Search for the cell housing the specified text and yield its (X, Y) center coordinate. 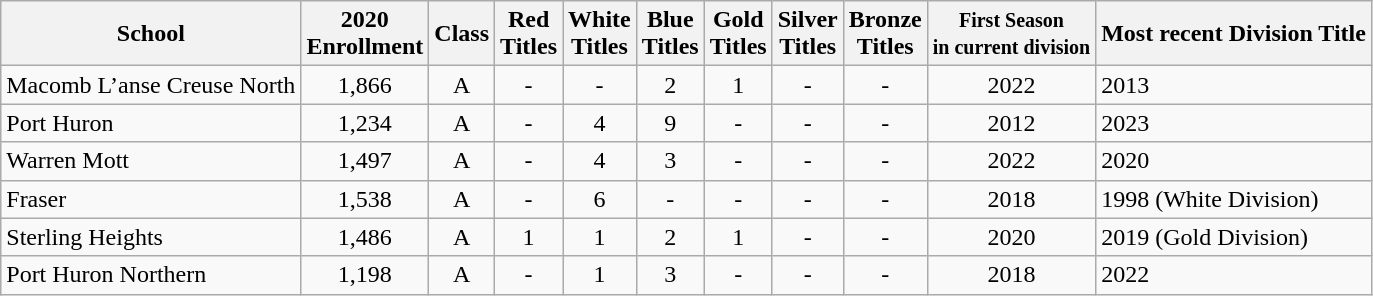
2012 (1011, 123)
Port Huron Northern (151, 275)
1,198 (365, 275)
School (151, 34)
Most recent Division Title (1234, 34)
First Season in current division (1011, 34)
1,538 (365, 199)
1998 (White Division) (1234, 199)
White Titles (600, 34)
BronzeTitles (885, 34)
Port Huron (151, 123)
2020 Enrollment (365, 34)
2019 (Gold Division) (1234, 237)
Fraser (151, 199)
6 (600, 199)
1,497 (365, 161)
Blue Titles (670, 34)
1,866 (365, 85)
2013 (1234, 85)
1,234 (365, 123)
Class (462, 34)
Macomb L’anse Creuse North (151, 85)
RedTitles (529, 34)
Gold Titles (738, 34)
SilverTitles (808, 34)
Warren Mott (151, 161)
9 (670, 123)
2023 (1234, 123)
1,486 (365, 237)
Sterling Heights (151, 237)
